Identify which cell holds the provided text, then report its (x, y) central coordinate. 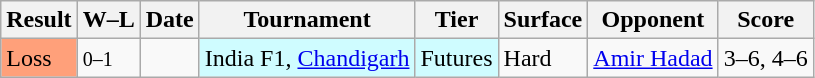
India F1, Chandigarh (307, 58)
Tournament (307, 20)
Result (39, 20)
Date (170, 20)
Amir Hadad (653, 58)
3–6, 4–6 (766, 58)
Score (766, 20)
W–L (108, 20)
0–1 (108, 58)
Loss (39, 58)
Futures (456, 58)
Tier (456, 20)
Hard (543, 58)
Opponent (653, 20)
Surface (543, 20)
